Locate the cell with the specified text and output its [X, Y] center coordinate. 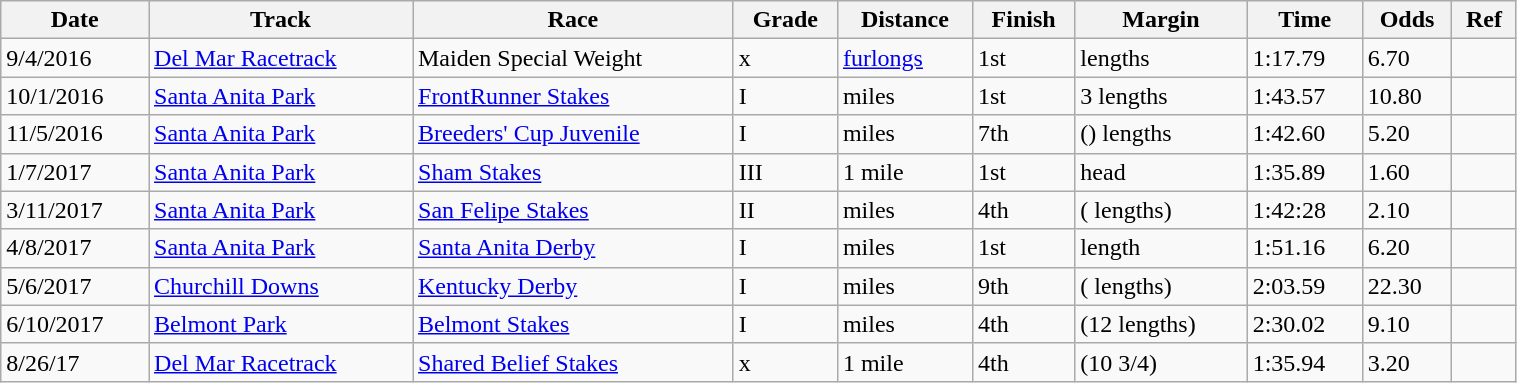
1:43.57 [1304, 96]
1/7/2017 [75, 172]
1:42:28 [1304, 210]
Churchill Downs [281, 286]
5/6/2017 [75, 286]
8/26/17 [75, 362]
San Felipe Stakes [572, 210]
9.10 [1407, 324]
1:35.94 [1304, 362]
4/8/2017 [75, 248]
Date [75, 20]
2:03.59 [1304, 286]
3 lengths [1161, 96]
Track [281, 20]
() lengths [1161, 134]
(12 lengths) [1161, 324]
Time [1304, 20]
11/5/2016 [75, 134]
10/1/2016 [75, 96]
Belmont Park [281, 324]
9th [1023, 286]
Margin [1161, 20]
Finish [1023, 20]
2:30.02 [1304, 324]
Distance [904, 20]
7th [1023, 134]
10.80 [1407, 96]
Grade [785, 20]
22.30 [1407, 286]
Ref [1484, 20]
Belmont Stakes [572, 324]
head [1161, 172]
6.70 [1407, 58]
6.20 [1407, 248]
Sham Stakes [572, 172]
III [785, 172]
II [785, 210]
1:35.89 [1304, 172]
Kentucky Derby [572, 286]
Santa Anita Derby [572, 248]
1:17.79 [1304, 58]
FrontRunner Stakes [572, 96]
lengths [1161, 58]
1:51.16 [1304, 248]
2.10 [1407, 210]
(10 3/4) [1161, 362]
length [1161, 248]
9/4/2016 [75, 58]
Breeders' Cup Juvenile [572, 134]
1.60 [1407, 172]
5.20 [1407, 134]
furlongs [904, 58]
3/11/2017 [75, 210]
1:42.60 [1304, 134]
Odds [1407, 20]
Shared Belief Stakes [572, 362]
Maiden Special Weight [572, 58]
6/10/2017 [75, 324]
Race [572, 20]
3.20 [1407, 362]
